Output the (x, y) coordinate of the center of the cell containing the given text.  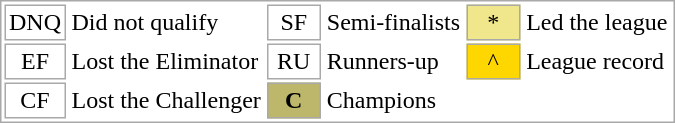
League record (596, 62)
^ (493, 62)
SF (294, 22)
Lost the Challenger (166, 100)
Semi-finalists (394, 22)
* (493, 22)
RU (294, 62)
DNQ (34, 22)
C (294, 100)
EF (34, 62)
Lost the Eliminator (166, 62)
Champions (394, 100)
CF (34, 100)
Led the league (596, 22)
Runners-up (394, 62)
Did not qualify (166, 22)
